Locate the cell with the specified text and output its (x, y) center coordinate. 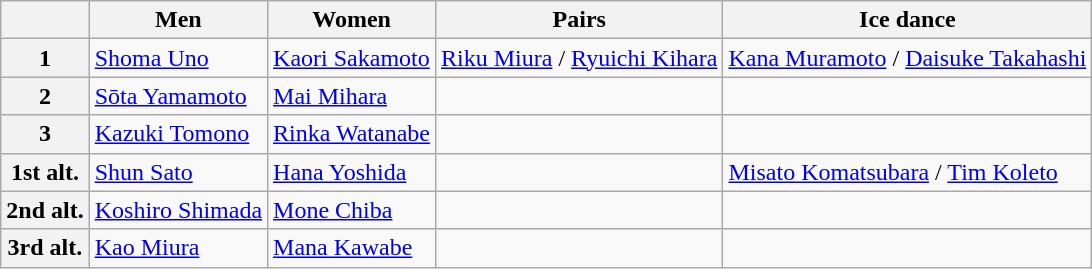
Koshiro Shimada (178, 210)
Ice dance (908, 20)
Kao Miura (178, 248)
3rd alt. (45, 248)
Men (178, 20)
Hana Yoshida (352, 172)
Pairs (580, 20)
3 (45, 134)
Shun Sato (178, 172)
Riku Miura / Ryuichi Kihara (580, 58)
Rinka Watanabe (352, 134)
1 (45, 58)
Kazuki Tomono (178, 134)
Sōta Yamamoto (178, 96)
1st alt. (45, 172)
Shoma Uno (178, 58)
Mana Kawabe (352, 248)
Misato Komatsubara / Tim Koleto (908, 172)
Kaori Sakamoto (352, 58)
Mai Mihara (352, 96)
2 (45, 96)
Women (352, 20)
Kana Muramoto / Daisuke Takahashi (908, 58)
2nd alt. (45, 210)
Mone Chiba (352, 210)
